Pinpoint the cell where the given text exists, returning its (x, y) midpoint coordinate. 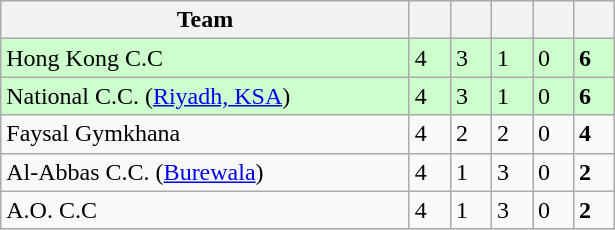
National C.C. (Riyadh, KSA) (206, 96)
A.O. C.C (206, 210)
Faysal Gymkhana (206, 134)
Team (206, 20)
Al-Abbas C.C. (Burewala) (206, 172)
Hong Kong C.C (206, 58)
